Search for the cell housing the specified text and yield its [X, Y] center coordinate. 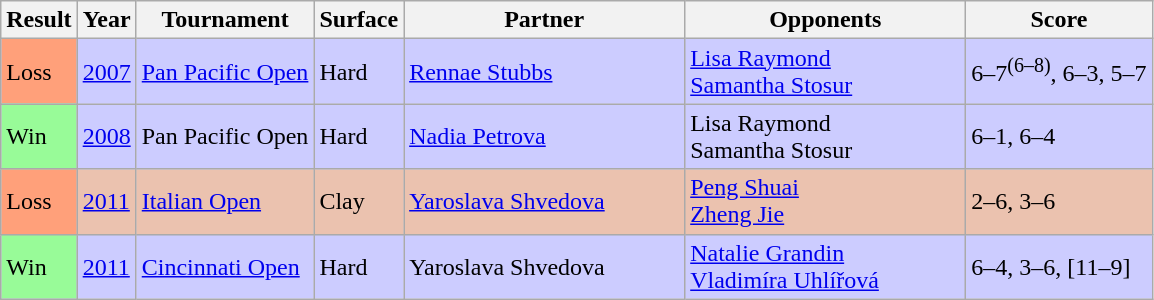
6–4, 3–6, [11–9] [1059, 266]
Year [106, 20]
Clay [359, 202]
2007 [106, 72]
Partner [544, 20]
Peng Shuai Zheng Jie [826, 202]
Result [39, 20]
2008 [106, 136]
2–6, 3–6 [1059, 202]
6–1, 6–4 [1059, 136]
Score [1059, 20]
Italian Open [225, 202]
Tournament [225, 20]
6–7(6–8), 6–3, 5–7 [1059, 72]
Surface [359, 20]
Opponents [826, 20]
Natalie Grandin Vladimíra Uhlířová [826, 266]
Nadia Petrova [544, 136]
Cincinnati Open [225, 266]
Rennae Stubbs [544, 72]
